Provide the [X, Y] coordinate of the cell's center where the given text is located.  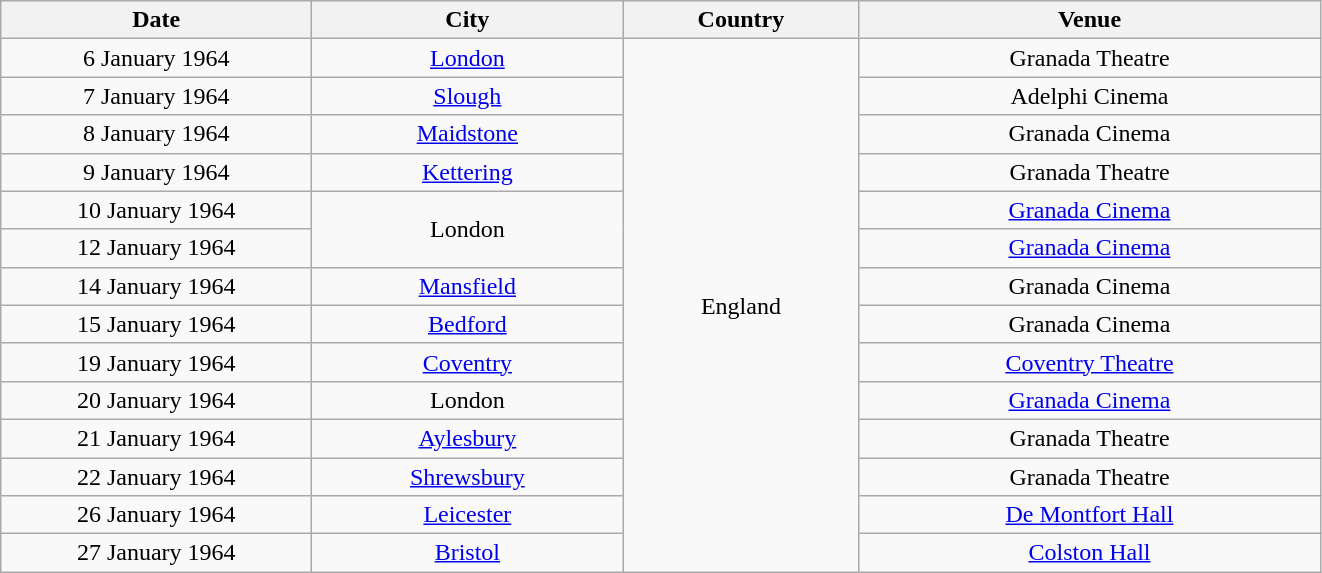
De Montfort Hall [1090, 515]
City [468, 20]
Shrewsbury [468, 477]
12 January 1964 [156, 248]
6 January 1964 [156, 58]
10 January 1964 [156, 210]
21 January 1964 [156, 438]
Bristol [468, 553]
Mansfield [468, 286]
19 January 1964 [156, 362]
27 January 1964 [156, 553]
Date [156, 20]
Bedford [468, 324]
Coventry Theatre [1090, 362]
15 January 1964 [156, 324]
Venue [1090, 20]
22 January 1964 [156, 477]
7 January 1964 [156, 96]
9 January 1964 [156, 172]
Coventry [468, 362]
Adelphi Cinema [1090, 96]
Kettering [468, 172]
Country [741, 20]
Leicester [468, 515]
14 January 1964 [156, 286]
England [741, 306]
Maidstone [468, 134]
8 January 1964 [156, 134]
26 January 1964 [156, 515]
20 January 1964 [156, 400]
Colston Hall [1090, 553]
Aylesbury [468, 438]
Slough [468, 96]
